Determine the [x, y] coordinate at the center of the cell enclosing the given text.  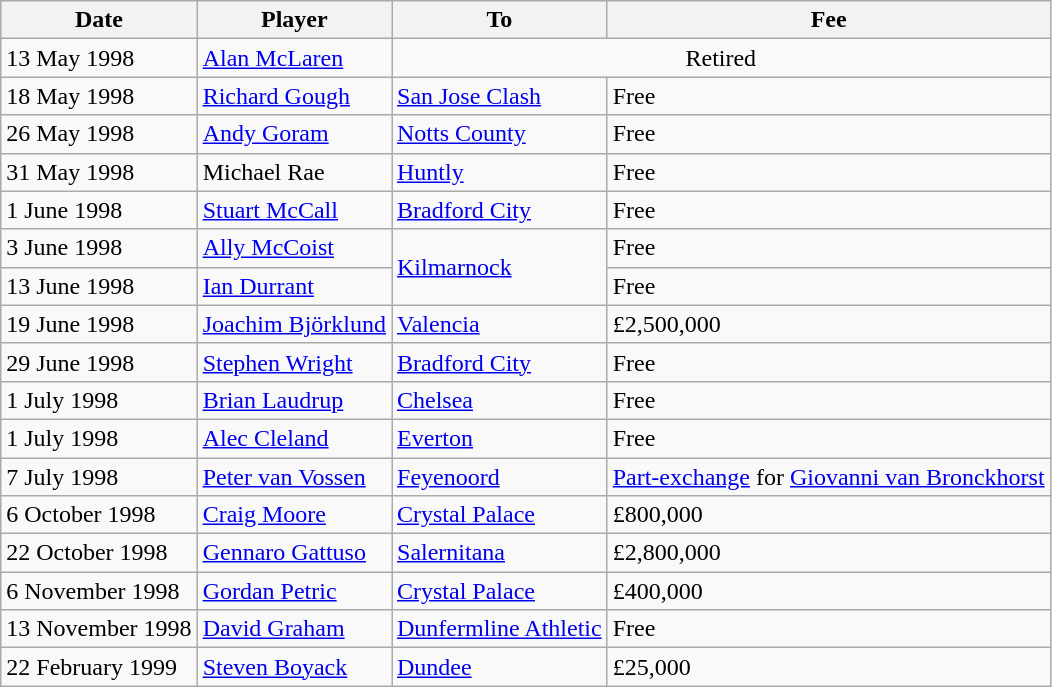
Craig Moore [294, 515]
Part-exchange for Giovanni van Bronckhorst [828, 477]
San Jose Clash [500, 96]
6 October 1998 [99, 515]
3 June 1998 [99, 248]
Dundee [500, 667]
Notts County [500, 134]
Andy Goram [294, 134]
13 November 1998 [99, 629]
Alec Cleland [294, 438]
Retired [722, 58]
19 June 1998 [99, 324]
Stuart McCall [294, 210]
26 May 1998 [99, 134]
Gennaro Gattuso [294, 553]
Date [99, 20]
1 June 1998 [99, 210]
To [500, 20]
7 July 1998 [99, 477]
Fee [828, 20]
Chelsea [500, 400]
£400,000 [828, 591]
Huntly [500, 172]
13 June 1998 [99, 286]
£25,000 [828, 667]
13 May 1998 [99, 58]
Dunfermline Athletic [500, 629]
£800,000 [828, 515]
Gordan Petric [294, 591]
Alan McLaren [294, 58]
Peter van Vossen [294, 477]
Salernitana [500, 553]
Stephen Wright [294, 362]
Ally McCoist [294, 248]
Everton [500, 438]
Ian Durrant [294, 286]
Steven Boyack [294, 667]
22 October 1998 [99, 553]
Richard Gough [294, 96]
Kilmarnock [500, 267]
Joachim Björklund [294, 324]
Valencia [500, 324]
6 November 1998 [99, 591]
£2,500,000 [828, 324]
18 May 1998 [99, 96]
Michael Rae [294, 172]
David Graham [294, 629]
31 May 1998 [99, 172]
Brian Laudrup [294, 400]
29 June 1998 [99, 362]
Player [294, 20]
22 February 1999 [99, 667]
£2,800,000 [828, 553]
Feyenoord [500, 477]
